Pinpoint the cell where the given text exists, returning its (x, y) midpoint coordinate. 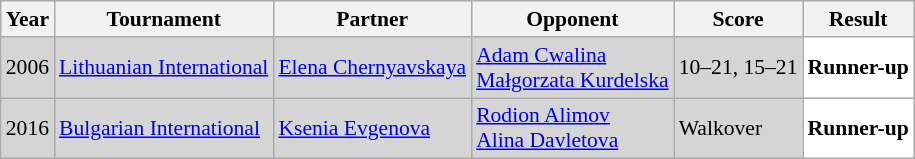
Tournament (164, 19)
2016 (28, 128)
Elena Chernyavskaya (372, 68)
Walkover (738, 128)
Partner (372, 19)
Opponent (572, 19)
Adam Cwalina Małgorzata Kurdelska (572, 68)
2006 (28, 68)
Rodion Alimov Alina Davletova (572, 128)
Ksenia Evgenova (372, 128)
10–21, 15–21 (738, 68)
Year (28, 19)
Bulgarian International (164, 128)
Lithuanian International (164, 68)
Result (858, 19)
Score (738, 19)
